Provide the (x, y) coordinate of the cell's center where the given text is located.  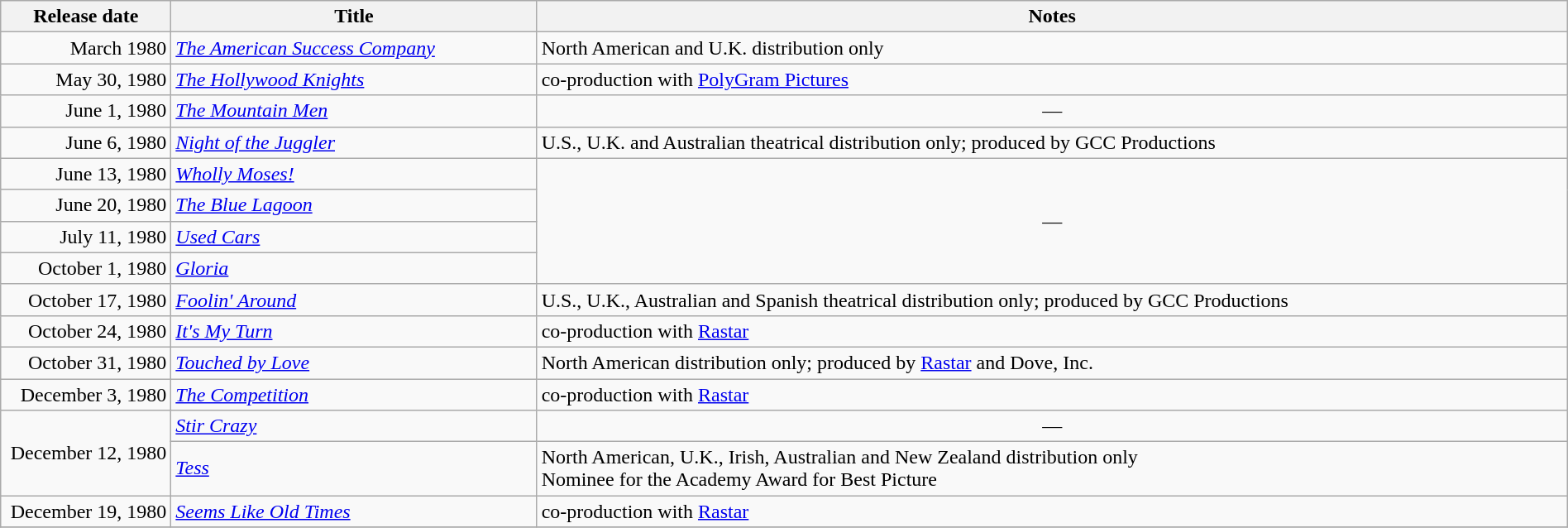
North American, U.K., Irish, Australian and New Zealand distribution onlyNominee for the Academy Award for Best Picture (1052, 468)
October 1, 1980 (86, 268)
The Hollywood Knights (354, 79)
The Competition (354, 395)
June 6, 1980 (86, 142)
Release date (86, 17)
U.S., U.K. and Australian theatrical distribution only; produced by GCC Productions (1052, 142)
Seems Like Old Times (354, 511)
June 20, 1980 (86, 205)
Title (354, 17)
March 1980 (86, 48)
October 24, 1980 (86, 331)
December 12, 1980 (86, 454)
co-production with PolyGram Pictures (1052, 79)
Gloria (354, 268)
October 17, 1980 (86, 300)
It's My Turn (354, 331)
Used Cars (354, 237)
December 3, 1980 (86, 395)
Night of the Juggler (354, 142)
The Blue Lagoon (354, 205)
The American Success Company (354, 48)
June 1, 1980 (86, 111)
June 13, 1980 (86, 174)
U.S., U.K., Australian and Spanish theatrical distribution only; produced by GCC Productions (1052, 300)
North American and U.K. distribution only (1052, 48)
Touched by Love (354, 362)
Tess (354, 468)
July 11, 1980 (86, 237)
Notes (1052, 17)
Foolin' Around (354, 300)
Wholly Moses! (354, 174)
North American distribution only; produced by Rastar and Dove, Inc. (1052, 362)
December 19, 1980 (86, 511)
The Mountain Men (354, 111)
May 30, 1980 (86, 79)
Stir Crazy (354, 426)
October 31, 1980 (86, 362)
